Provide the [x, y] coordinate of the cell's center where the given text is located.  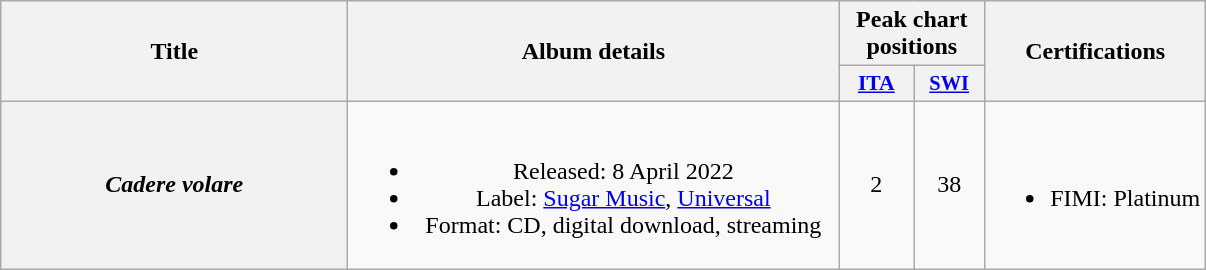
Cadere volare [174, 184]
2 [876, 184]
FIMI: Platinum [1096, 184]
Peak chart positions [912, 34]
SWI [950, 84]
ITA [876, 84]
Certifications [1096, 52]
Title [174, 52]
Released: 8 April 2022Label: Sugar Music, UniversalFormat: CD, digital download, streaming [594, 184]
38 [950, 184]
Album details [594, 52]
